Determine the [X, Y] coordinate at the center of the cell enclosing the given text.  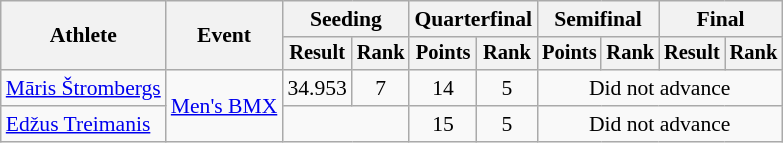
Quarterfinal [473, 19]
Seeding [346, 19]
Māris Štrombergs [84, 88]
34.953 [316, 88]
Semifinal [598, 19]
Event [224, 36]
Final [720, 19]
14 [442, 88]
15 [442, 124]
Athlete [84, 36]
7 [381, 88]
Edžus Treimanis [84, 124]
Men's BMX [224, 106]
